Capture the cell that displays the provided text and extract its (X, Y) central coordinate. 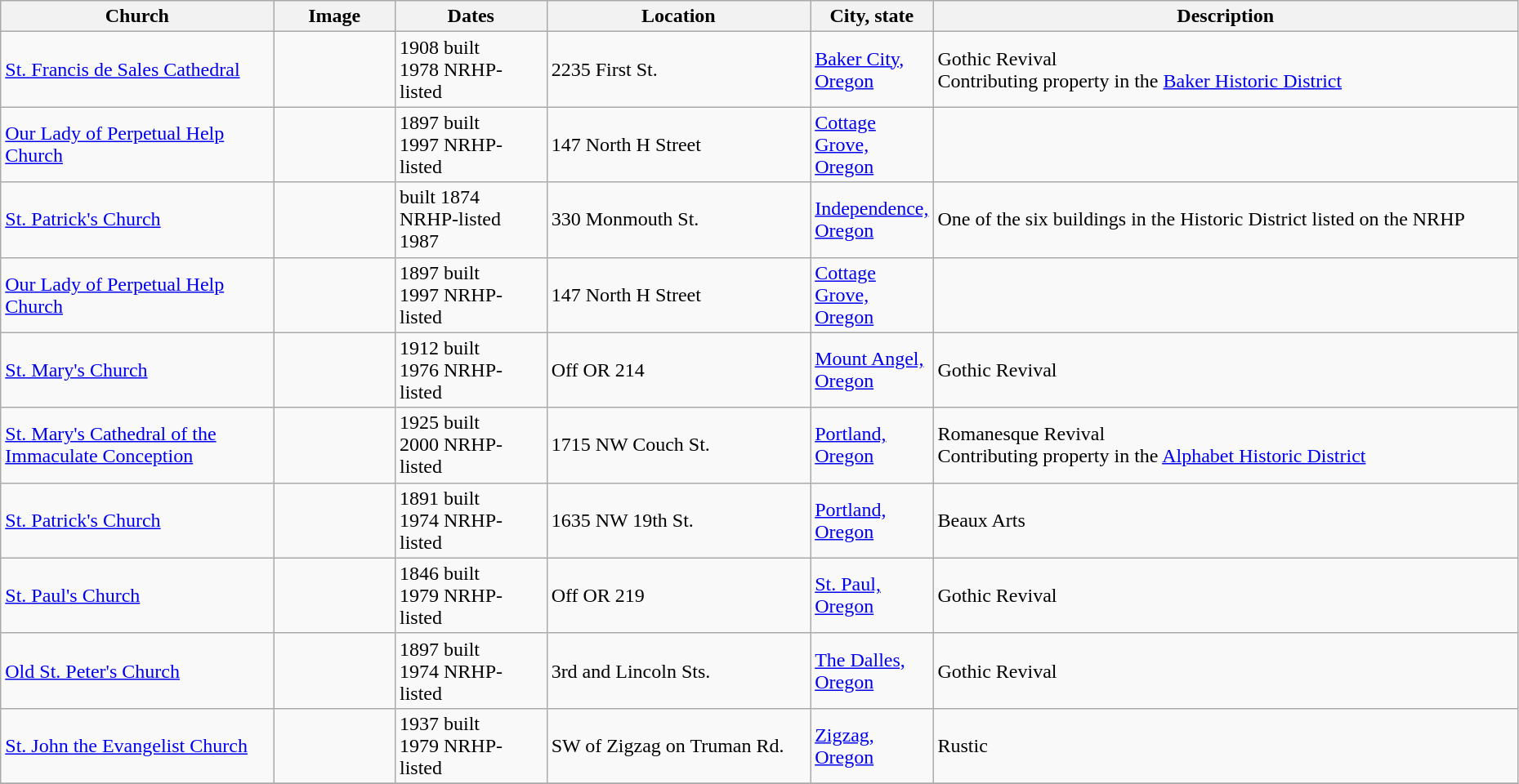
1635 NW 19th St. (678, 520)
St. Mary's Cathedral of the Immaculate Conception (137, 445)
Location (678, 16)
St. John the Evangelist Church (137, 746)
1897 built1974 NRHP-listed (471, 670)
Zigzag, Oregon (872, 746)
330 Monmouth St. (678, 220)
Mount Angel, Oregon (872, 370)
1891 built1974 NRHP-listed (471, 520)
built 1874 NRHP-listed 1987 (471, 220)
Description (1226, 16)
St. Mary's Church (137, 370)
The Dalles, Oregon (872, 670)
Independence, Oregon (872, 220)
Baker City, Oregon (872, 69)
City, state (872, 16)
Beaux Arts (1226, 520)
Off OR 219 (678, 595)
1908 built1978 NRHP-listed (471, 69)
Old St. Peter's Church (137, 670)
3rd and Lincoln Sts. (678, 670)
Church (137, 16)
1937 built1979 NRHP-listed (471, 746)
Image (335, 16)
Romanesque RevivalContributing property in the Alphabet Historic District (1226, 445)
SW of Zigzag on Truman Rd. (678, 746)
Off OR 214 (678, 370)
1912 built1976 NRHP-listed (471, 370)
St. Francis de Sales Cathedral (137, 69)
Rustic (1226, 746)
One of the six buildings in the Historic District listed on the NRHP (1226, 220)
Gothic RevivalContributing property in the Baker Historic District (1226, 69)
1925 built2000 NRHP-listed (471, 445)
St. Paul, Oregon (872, 595)
Dates (471, 16)
2235 First St. (678, 69)
St. Paul's Church (137, 595)
1846 built1979 NRHP-listed (471, 595)
1715 NW Couch St. (678, 445)
